Search for the cell housing the specified text and yield its (x, y) center coordinate. 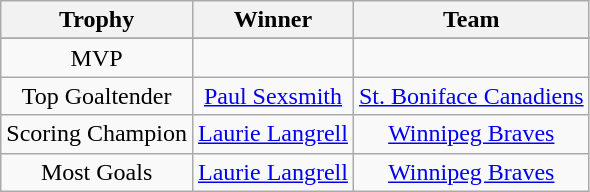
Scoring Champion (97, 134)
St. Boniface Canadiens (471, 96)
Paul Sexsmith (272, 96)
MVP (97, 58)
Team (471, 20)
Winner (272, 20)
Top Goaltender (97, 96)
Most Goals (97, 172)
Trophy (97, 20)
